Provide the (x, y) coordinate of the cell's center where the given text is located.  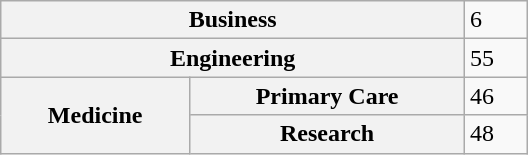
Engineering (233, 58)
Medicine (96, 115)
46 (496, 96)
55 (496, 58)
Research (328, 134)
Primary Care (328, 96)
48 (496, 134)
Business (233, 20)
6 (496, 20)
